For the text-containing cell, return its midpoint in (x, y) coordinate format. 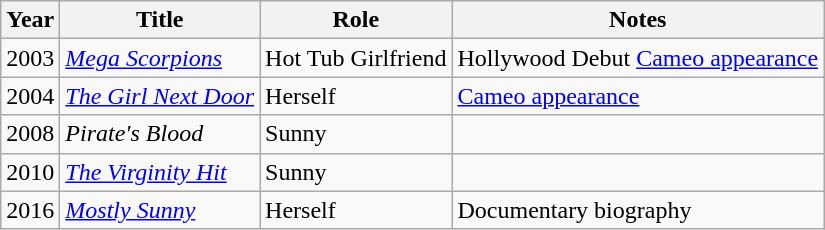
The Virginity Hit (160, 172)
Cameo appearance (638, 96)
2010 (30, 172)
Mega Scorpions (160, 58)
Mostly Sunny (160, 210)
2004 (30, 96)
2016 (30, 210)
Role (356, 20)
Pirate's Blood (160, 134)
Hollywood Debut Cameo appearance (638, 58)
Hot Tub Girlfriend (356, 58)
2003 (30, 58)
Title (160, 20)
Year (30, 20)
Notes (638, 20)
The Girl Next Door (160, 96)
Documentary biography (638, 210)
2008 (30, 134)
